Return the (X, Y) coordinate for the center point of the cell that contains the specified text.  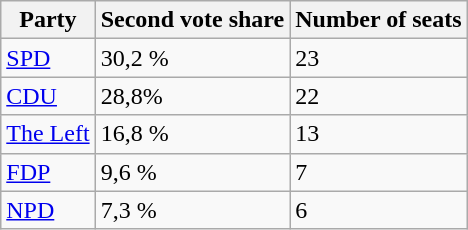
9,6 % (192, 172)
Number of seats (378, 20)
The Left (48, 134)
7 (378, 172)
CDU (48, 96)
Second vote share (192, 20)
30,2 % (192, 58)
Party (48, 20)
FDP (48, 172)
6 (378, 210)
SPD (48, 58)
23 (378, 58)
28,8% (192, 96)
13 (378, 134)
7,3 % (192, 210)
16,8 % (192, 134)
22 (378, 96)
NPD (48, 210)
